Capture the cell that displays the provided text and extract its (x, y) central coordinate. 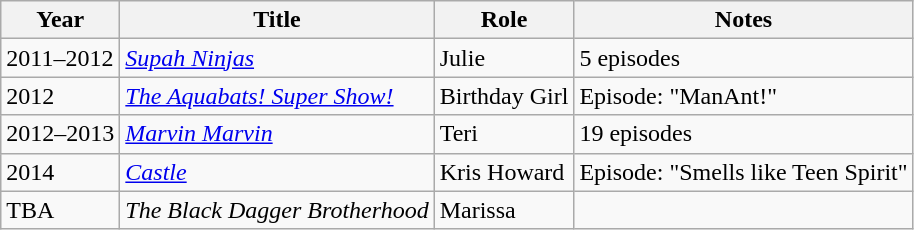
Episode: "Smells like Teen Spirit" (744, 172)
Julie (504, 58)
Teri (504, 134)
TBA (60, 210)
Year (60, 20)
Birthday Girl (504, 96)
19 episodes (744, 134)
The Black Dagger Brotherhood (277, 210)
Castle (277, 172)
Episode: "ManAnt!" (744, 96)
2012–2013 (60, 134)
2011–2012 (60, 58)
Title (277, 20)
5 episodes (744, 58)
Supah Ninjas (277, 58)
The Aquabats! Super Show! (277, 96)
Kris Howard (504, 172)
Role (504, 20)
Notes (744, 20)
2014 (60, 172)
2012 (60, 96)
Marvin Marvin (277, 134)
Marissa (504, 210)
